Output the (X, Y) coordinate of the center of the cell containing the given text.  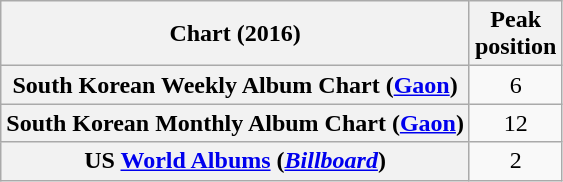
6 (515, 85)
South Korean Weekly Album Chart (Gaon) (236, 85)
Peakposition (515, 34)
US World Albums (Billboard) (236, 161)
Chart (2016) (236, 34)
2 (515, 161)
12 (515, 123)
South Korean Monthly Album Chart (Gaon) (236, 123)
